Extract the [X, Y] coordinate from the center of the cell holding the provided text.  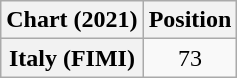
Chart (2021) [72, 20]
Italy (FIMI) [72, 58]
73 [190, 58]
Position [190, 20]
